Capture the cell that displays the provided text and extract its (x, y) central coordinate. 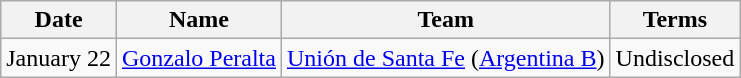
January 22 (59, 58)
Unión de Santa Fe (Argentina B) (446, 58)
Undisclosed (675, 58)
Date (59, 20)
Terms (675, 20)
Team (446, 20)
Name (198, 20)
Gonzalo Peralta (198, 58)
